Provide the [X, Y] coordinate of the cell's center where the given text is located.  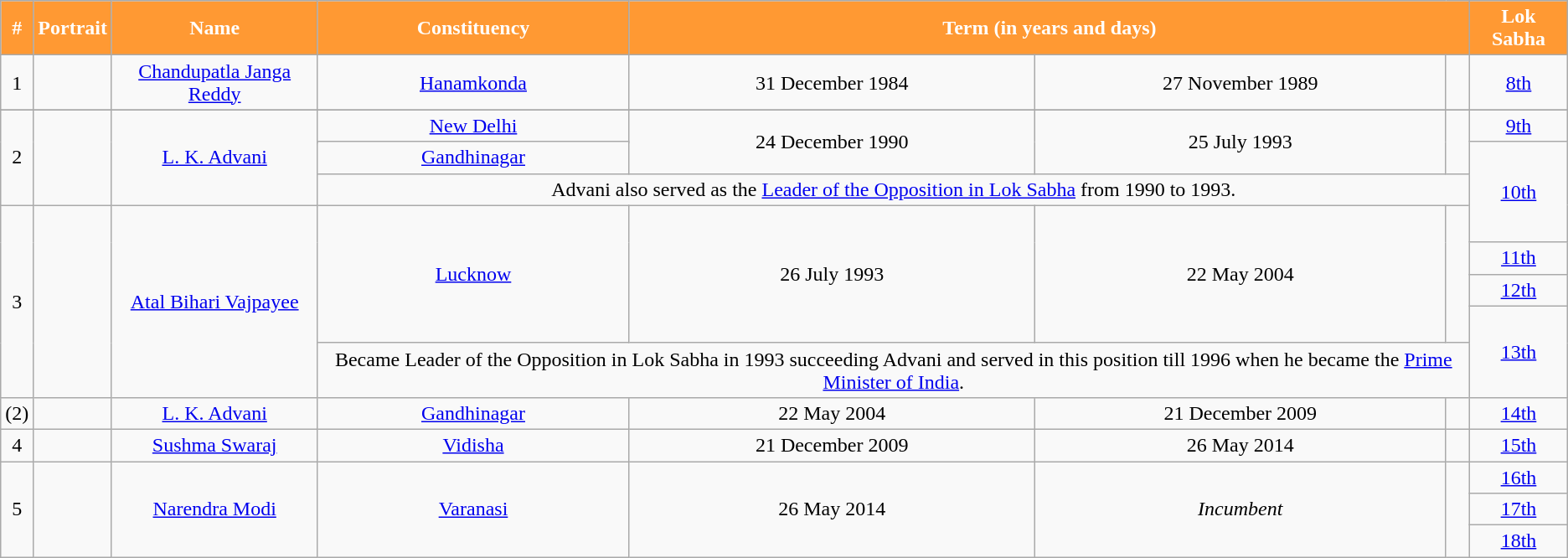
14th [1519, 413]
31 December 1984 [832, 82]
10th [1519, 192]
24 December 1990 [832, 142]
Atal Bihari Vajpayee [214, 302]
26 July 1993 [832, 274]
Lok Sabha [1519, 28]
15th [1519, 445]
27 November 1989 [1240, 82]
Vidisha [473, 445]
Narendra Modi [214, 509]
Term (in years and days) [1050, 28]
# [17, 28]
25 July 1993 [1240, 142]
5 [17, 509]
1 [17, 82]
Hanamkonda [473, 82]
New Delhi [473, 126]
Advani also served as the Leader of the Opposition in Lok Sabha from 1990 to 1993. [894, 189]
18th [1519, 541]
Incumbent [1240, 509]
3 [17, 302]
12th [1519, 290]
2 [17, 158]
Varanasi [473, 509]
Name [214, 28]
Lucknow [473, 274]
13th [1519, 352]
Constituency [473, 28]
17th [1519, 509]
Sushma Swaraj [214, 445]
8th [1519, 82]
16th [1519, 477]
(2) [17, 413]
9th [1519, 126]
11th [1519, 258]
4 [17, 445]
Chandupatla Janga Reddy [214, 82]
Portrait [73, 28]
